Determine the (x, y) coordinate at the center of the cell enclosing the given text.  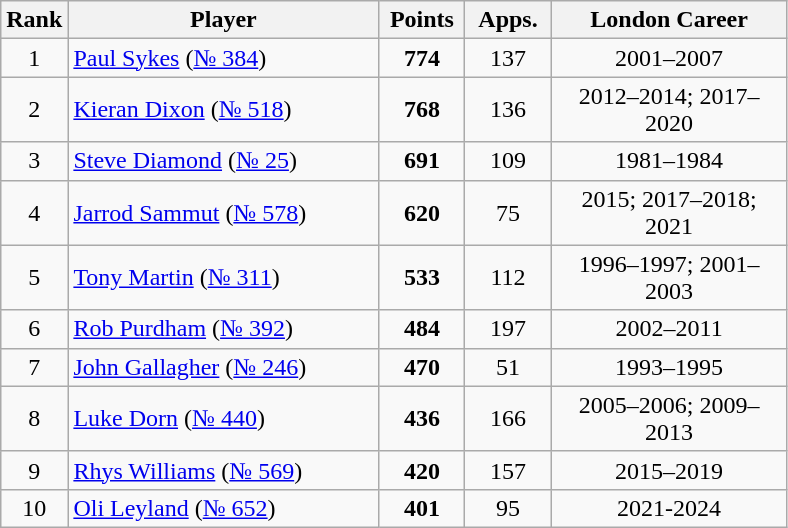
London Career (669, 20)
2015–2019 (669, 470)
157 (508, 470)
10 (34, 508)
Rank (34, 20)
2002–2011 (669, 329)
533 (422, 278)
2015; 2017–2018; 2021 (669, 212)
Luke Dorn (№ 440) (224, 418)
2005–2006; 2009–2013 (669, 418)
2012–2014; 2017–2020 (669, 110)
Rhys Williams (№ 569) (224, 470)
6 (34, 329)
Player (224, 20)
109 (508, 161)
9 (34, 470)
95 (508, 508)
7 (34, 367)
401 (422, 508)
1 (34, 58)
8 (34, 418)
420 (422, 470)
4 (34, 212)
Oli Leyland (№ 652) (224, 508)
436 (422, 418)
51 (508, 367)
Points (422, 20)
Apps. (508, 20)
768 (422, 110)
1981–1984 (669, 161)
691 (422, 161)
112 (508, 278)
Paul Sykes (№ 384) (224, 58)
Rob Purdham (№ 392) (224, 329)
3 (34, 161)
484 (422, 329)
2 (34, 110)
Jarrod Sammut (№ 578) (224, 212)
Tony Martin (№ 311) (224, 278)
2001–2007 (669, 58)
Kieran Dixon (№ 518) (224, 110)
1996–1997; 2001–2003 (669, 278)
470 (422, 367)
75 (508, 212)
John Gallagher (№ 246) (224, 367)
2021-2024 (669, 508)
166 (508, 418)
5 (34, 278)
Steve Diamond (№ 25) (224, 161)
620 (422, 212)
1993–1995 (669, 367)
197 (508, 329)
774 (422, 58)
137 (508, 58)
136 (508, 110)
